Capture the cell that displays the provided text and extract its [X, Y] central coordinate. 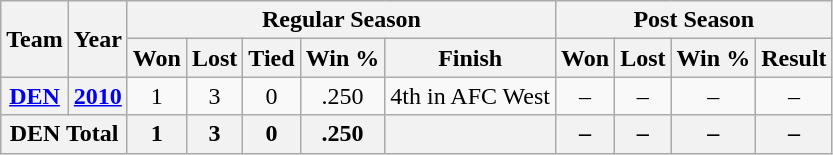
DEN Total [64, 134]
Finish [470, 58]
Team [35, 39]
Tied [272, 58]
Regular Season [341, 20]
DEN [35, 96]
2010 [98, 96]
Year [98, 39]
Post Season [694, 20]
4th in AFC West [470, 96]
Result [794, 58]
